Pinpoint the cell where the given text exists, returning its (x, y) midpoint coordinate. 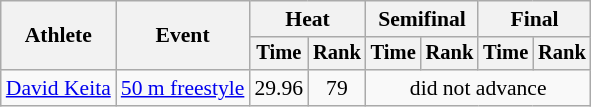
Semifinal (422, 19)
Athlete (58, 36)
Final (534, 19)
50 m freestyle (183, 88)
David Keita (58, 88)
79 (337, 88)
Heat (307, 19)
29.96 (278, 88)
did not advance (478, 88)
Event (183, 36)
